Output the (X, Y) coordinate of the center of the cell containing the given text.  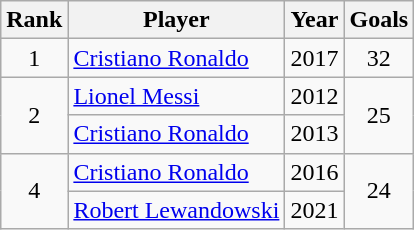
24 (379, 191)
2021 (314, 210)
Player (176, 20)
2017 (314, 58)
Goals (379, 20)
25 (379, 115)
1 (34, 58)
Lionel Messi (176, 96)
Year (314, 20)
32 (379, 58)
Robert Lewandowski (176, 210)
2013 (314, 134)
Rank (34, 20)
4 (34, 191)
2016 (314, 172)
2 (34, 115)
2012 (314, 96)
